Locate the cell with the specified text and output its (x, y) center coordinate. 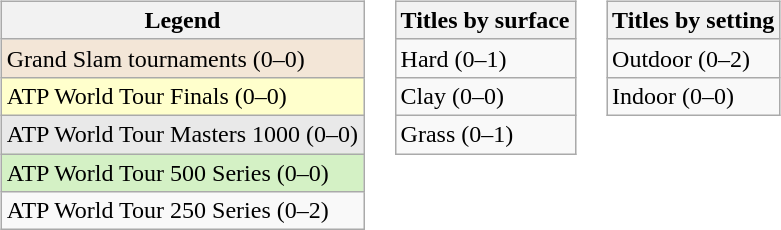
Grass (0–1) (485, 134)
ATP World Tour 500 Series (0–0) (182, 173)
Legend (182, 20)
Indoor (0–0) (694, 96)
Titles by surface (485, 20)
Grand Slam tournaments (0–0) (182, 58)
Hard (0–1) (485, 58)
Titles by setting (694, 20)
Outdoor (0–2) (694, 58)
ATP World Tour Finals (0–0) (182, 96)
Clay (0–0) (485, 96)
ATP World Tour Masters 1000 (0–0) (182, 134)
ATP World Tour 250 Series (0–2) (182, 211)
